Provide the (x, y) coordinate of the cell's center where the given text is located.  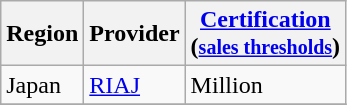
RIAJ (134, 85)
Region (42, 34)
Japan (42, 85)
Million (266, 85)
Certification(sales thresholds) (266, 34)
Provider (134, 34)
